Scan for the cell matching the given text and deliver its [x, y] coordinate at center. 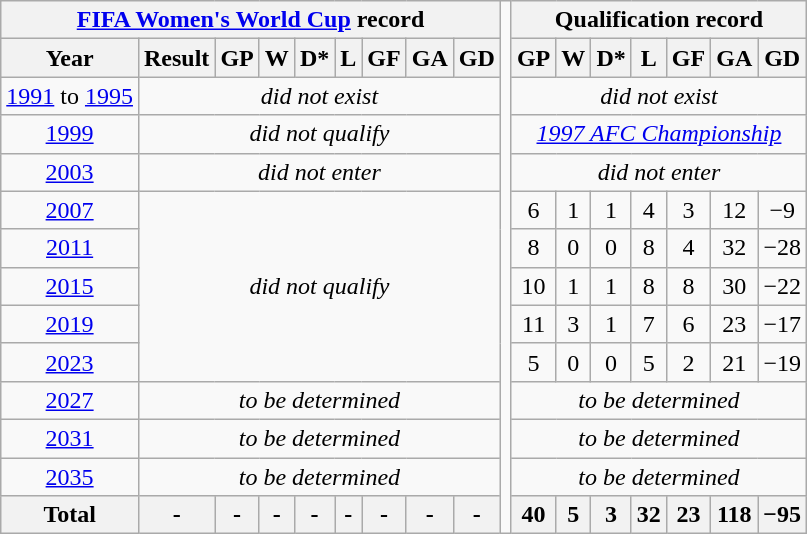
2007 [70, 210]
FIFA Women's World Cup record [251, 20]
21 [734, 362]
10 [533, 286]
2035 [70, 477]
2027 [70, 400]
Result [176, 58]
−22 [782, 286]
−19 [782, 362]
−17 [782, 324]
2031 [70, 438]
2023 [70, 362]
−95 [782, 515]
118 [734, 515]
1999 [70, 134]
11 [533, 324]
Total [70, 515]
1991 to 1995 [70, 96]
30 [734, 286]
−9 [782, 210]
1997 AFC Championship [658, 134]
Qualification record [658, 20]
2003 [70, 172]
2019 [70, 324]
−28 [782, 248]
Year [70, 58]
7 [648, 324]
2015 [70, 286]
2 [688, 362]
40 [533, 515]
12 [734, 210]
2011 [70, 248]
